Pinpoint the cell where the given text exists, returning its (x, y) midpoint coordinate. 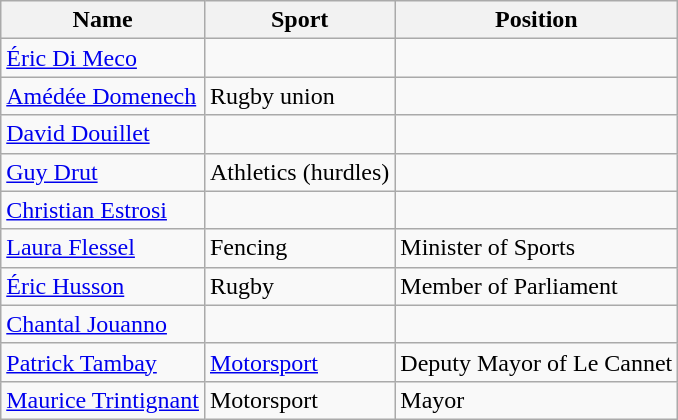
Chantal Jouanno (103, 324)
Sport (299, 20)
Name (103, 20)
Patrick Tambay (103, 362)
Fencing (299, 248)
Athletics (hurdles) (299, 172)
Rugby union (299, 96)
Laura Flessel (103, 248)
Éric Di Meco (103, 58)
Position (536, 20)
Member of Parliament (536, 286)
Amédée Domenech (103, 96)
Rugby (299, 286)
Mayor (536, 400)
Christian Estrosi (103, 210)
Maurice Trintignant (103, 400)
Minister of Sports (536, 248)
Guy Drut (103, 172)
Éric Husson (103, 286)
Deputy Mayor of Le Cannet (536, 362)
David Douillet (103, 134)
